Search for the cell housing the specified text and yield its (X, Y) center coordinate. 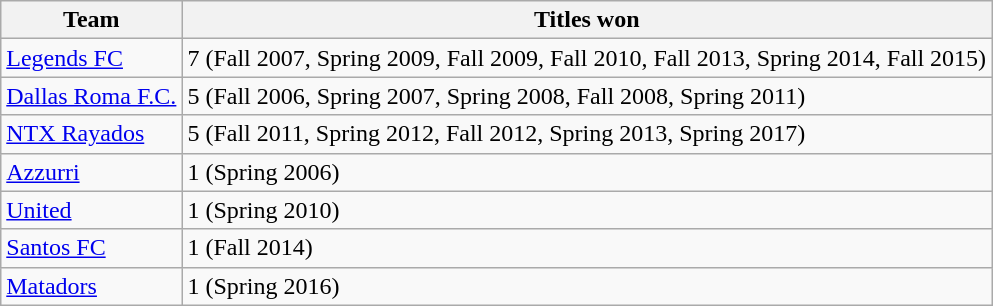
Titles won (587, 20)
1 (Fall 2014) (587, 248)
1 (Spring 2006) (587, 172)
5 (Fall 2011, Spring 2012, Fall 2012, Spring 2013, Spring 2017) (587, 134)
Team (92, 20)
Matadors (92, 286)
Dallas Roma F.C. (92, 96)
NTX Rayados (92, 134)
5 (Fall 2006, Spring 2007, Spring 2008, Fall 2008, Spring 2011) (587, 96)
1 (Spring 2016) (587, 286)
United (92, 210)
1 (Spring 2010) (587, 210)
7 (Fall 2007, Spring 2009, Fall 2009, Fall 2010, Fall 2013, Spring 2014, Fall 2015) (587, 58)
Legends FC (92, 58)
Azzurri (92, 172)
Santos FC (92, 248)
